Extract the (X, Y) coordinate from the center of the cell holding the provided text.  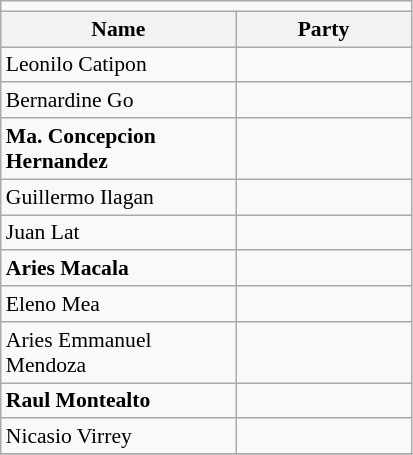
Guillermo Ilagan (118, 197)
Aries Emmanuel Mendoza (118, 352)
Nicasio Virrey (118, 437)
Eleno Mea (118, 304)
Raul Montealto (118, 401)
Aries Macala (118, 269)
Leonilo Catipon (118, 65)
Bernardine Go (118, 101)
Ma. Concepcion Hernandez (118, 148)
Juan Lat (118, 233)
Name (118, 29)
Party (324, 29)
